Pinpoint the cell where the given text exists, returning its [x, y] midpoint coordinate. 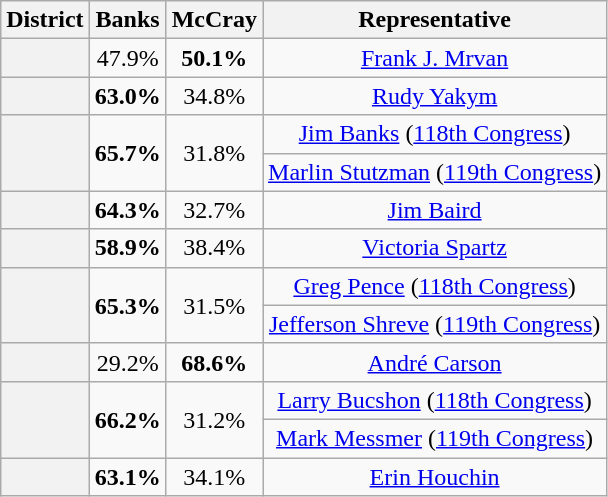
68.6% [214, 362]
34.1% [214, 477]
Larry Bucshon (118th Congress) [435, 400]
Greg Pence (118th Congress) [435, 286]
District [45, 20]
Marlin Stutzman (119th Congress) [435, 172]
29.2% [128, 362]
André Carson [435, 362]
50.1% [214, 58]
Mark Messmer (119th Congress) [435, 438]
66.2% [128, 419]
Banks [128, 20]
63.0% [128, 96]
Frank J. Mrvan [435, 58]
31.8% [214, 153]
58.9% [128, 248]
65.7% [128, 153]
31.2% [214, 419]
65.3% [128, 305]
31.5% [214, 305]
32.7% [214, 210]
34.8% [214, 96]
McCray [214, 20]
63.1% [128, 477]
Jim Banks (118th Congress) [435, 134]
Jim Baird [435, 210]
Erin Houchin [435, 477]
64.3% [128, 210]
47.9% [128, 58]
Jefferson Shreve (119th Congress) [435, 324]
Representative [435, 20]
Victoria Spartz [435, 248]
38.4% [214, 248]
Rudy Yakym [435, 96]
